For the text-containing cell, return its midpoint in (X, Y) coordinate format. 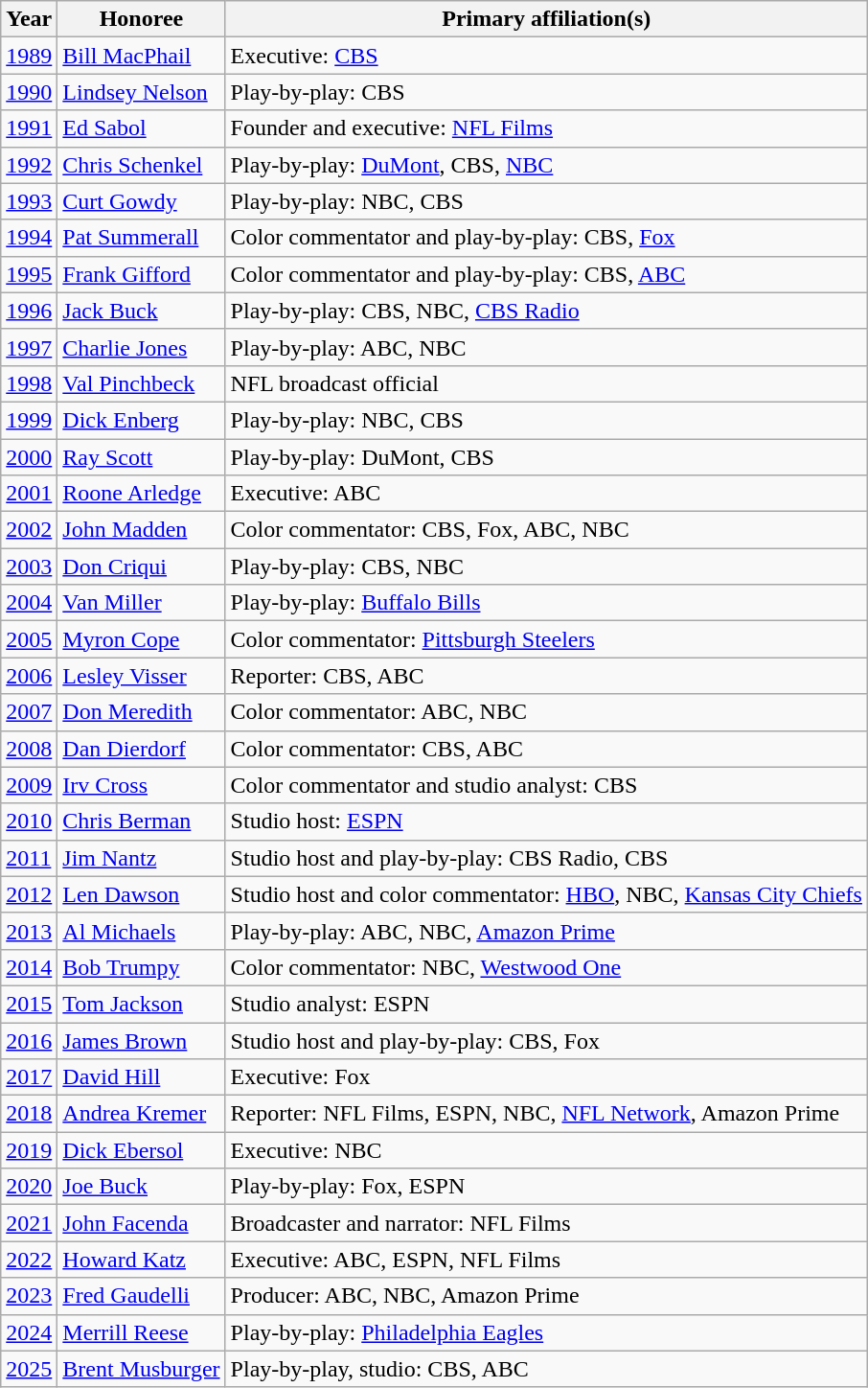
David Hill (142, 1077)
Chris Berman (142, 821)
Dick Ebersol (142, 1150)
Ed Sabol (142, 128)
1995 (29, 274)
Year (29, 19)
Play-by-play: CBS, NBC (546, 567)
Bill MacPhail (142, 56)
Play-by-play, studio: CBS, ABC (546, 1369)
Roone Arledge (142, 494)
2010 (29, 821)
1994 (29, 238)
Pat Summerall (142, 238)
Executive: NBC (546, 1150)
Play-by-play: Philadelphia Eagles (546, 1332)
Joe Buck (142, 1187)
Andrea Kremer (142, 1114)
2019 (29, 1150)
Al Michaels (142, 931)
Van Miller (142, 603)
Chris Schenkel (142, 165)
Len Dawson (142, 894)
Primary affiliation(s) (546, 19)
2016 (29, 1040)
1999 (29, 420)
Play-by-play: DuMont, CBS, NBC (546, 165)
2008 (29, 749)
Play-by-play: Fox, ESPN (546, 1187)
2009 (29, 785)
2003 (29, 567)
2005 (29, 639)
Bob Trumpy (142, 967)
2015 (29, 1004)
Charlie Jones (142, 347)
1997 (29, 347)
Play-by-play: DuMont, CBS (546, 457)
Dan Dierdorf (142, 749)
Frank Gifford (142, 274)
Color commentator: CBS, ABC (546, 749)
Tom Jackson (142, 1004)
Color commentator: NBC, Westwood One (546, 967)
1998 (29, 383)
Don Meredith (142, 712)
1989 (29, 56)
2018 (29, 1114)
Broadcaster and narrator: NFL Films (546, 1223)
Play-by-play: ABC, NBC, Amazon Prime (546, 931)
Color commentator: Pittsburgh Steelers (546, 639)
1991 (29, 128)
Jim Nantz (142, 858)
1996 (29, 311)
Brent Musburger (142, 1369)
2007 (29, 712)
2014 (29, 967)
2013 (29, 931)
Color commentator and play-by-play: CBS, ABC (546, 274)
James Brown (142, 1040)
Studio host and color commentator: HBO, NBC, Kansas City Chiefs (546, 894)
Executive: ABC, ESPN, NFL Films (546, 1260)
2012 (29, 894)
Executive: Fox (546, 1077)
Studio analyst: ESPN (546, 1004)
2020 (29, 1187)
Color commentator: ABC, NBC (546, 712)
Irv Cross (142, 785)
2023 (29, 1296)
Merrill Reese (142, 1332)
Color commentator and studio analyst: CBS (546, 785)
Studio host and play-by-play: CBS, Fox (546, 1040)
2001 (29, 494)
2021 (29, 1223)
Don Criqui (142, 567)
Ray Scott (142, 457)
Lindsey Nelson (142, 92)
Jack Buck (142, 311)
Studio host: ESPN (546, 821)
Myron Cope (142, 639)
Curt Gowdy (142, 201)
2022 (29, 1260)
2006 (29, 676)
Howard Katz (142, 1260)
2025 (29, 1369)
Dick Enberg (142, 420)
Play-by-play: Buffalo Bills (546, 603)
Executive: ABC (546, 494)
2000 (29, 457)
Founder and executive: NFL Films (546, 128)
John Facenda (142, 1223)
Executive: CBS (546, 56)
Play-by-play: CBS, NBC, CBS Radio (546, 311)
Color commentator and play-by-play: CBS, Fox (546, 238)
2017 (29, 1077)
Play-by-play: ABC, NBC (546, 347)
John Madden (142, 530)
Play-by-play: CBS (546, 92)
1990 (29, 92)
Reporter: CBS, ABC (546, 676)
2024 (29, 1332)
Studio host and play-by-play: CBS Radio, CBS (546, 858)
Producer: ABC, NBC, Amazon Prime (546, 1296)
Reporter: NFL Films, ESPN, NBC, NFL Network, Amazon Prime (546, 1114)
2002 (29, 530)
Color commentator: CBS, Fox, ABC, NBC (546, 530)
Lesley Visser (142, 676)
Fred Gaudelli (142, 1296)
1992 (29, 165)
2011 (29, 858)
1993 (29, 201)
NFL broadcast official (546, 383)
Honoree (142, 19)
2004 (29, 603)
Val Pinchbeck (142, 383)
